For the text-containing cell, return its midpoint in [X, Y] coordinate format. 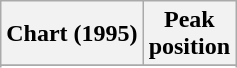
Peakposition [189, 34]
Chart (1995) [72, 34]
